Pinpoint the cell where the given text exists, returning its [X, Y] midpoint coordinate. 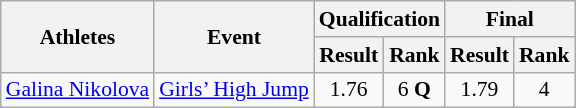
Athletes [78, 36]
Girls’ High Jump [234, 90]
4 [544, 90]
Qualification [380, 19]
6 Q [414, 90]
Event [234, 36]
1.76 [349, 90]
1.79 [480, 90]
Final [510, 19]
Galina Nikolova [78, 90]
